Provide the [X, Y] coordinate of the cell's center where the given text is located.  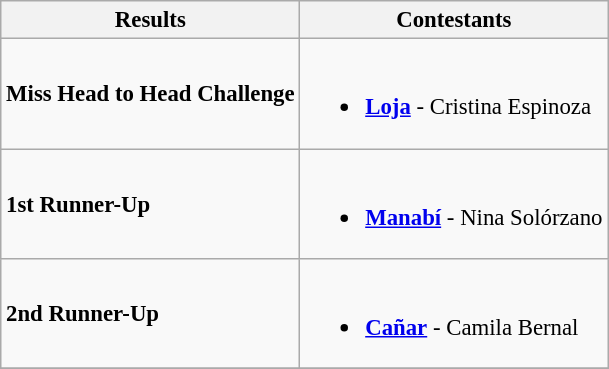
Miss Head to Head Challenge [150, 94]
Manabí - Nina Solórzano [454, 204]
2nd Runner-Up [150, 314]
Loja - Cristina Espinoza [454, 94]
Contestants [454, 20]
1st Runner-Up [150, 204]
Results [150, 20]
Cañar - Camila Bernal [454, 314]
